For the text-containing cell, return its midpoint in (X, Y) coordinate format. 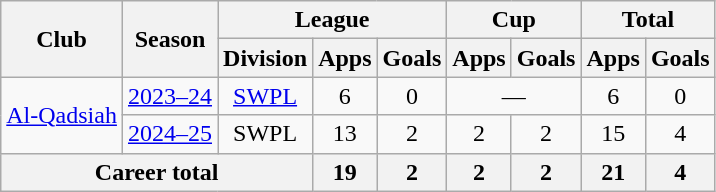
Season (170, 39)
Cup (514, 20)
19 (345, 172)
Career total (157, 172)
2023–24 (170, 96)
2024–25 (170, 134)
21 (613, 172)
13 (345, 134)
Club (62, 39)
— (514, 96)
League (332, 20)
15 (613, 134)
Division (266, 58)
Total (648, 20)
Al-Qadsiah (62, 115)
